Return the [X, Y] coordinate for the center point of the cell that contains the specified text.  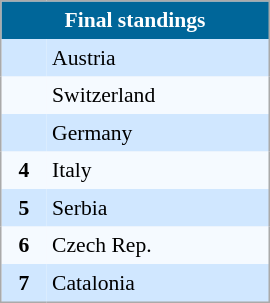
Germany [158, 133]
Austria [158, 58]
Czech Rep. [158, 245]
7 [24, 283]
Serbia [158, 208]
Italy [158, 171]
6 [24, 245]
5 [24, 208]
Final standings [135, 20]
Switzerland [158, 95]
Catalonia [158, 283]
4 [24, 171]
